From the cell containing the given text, extract its center point as [X, Y] coordinate. 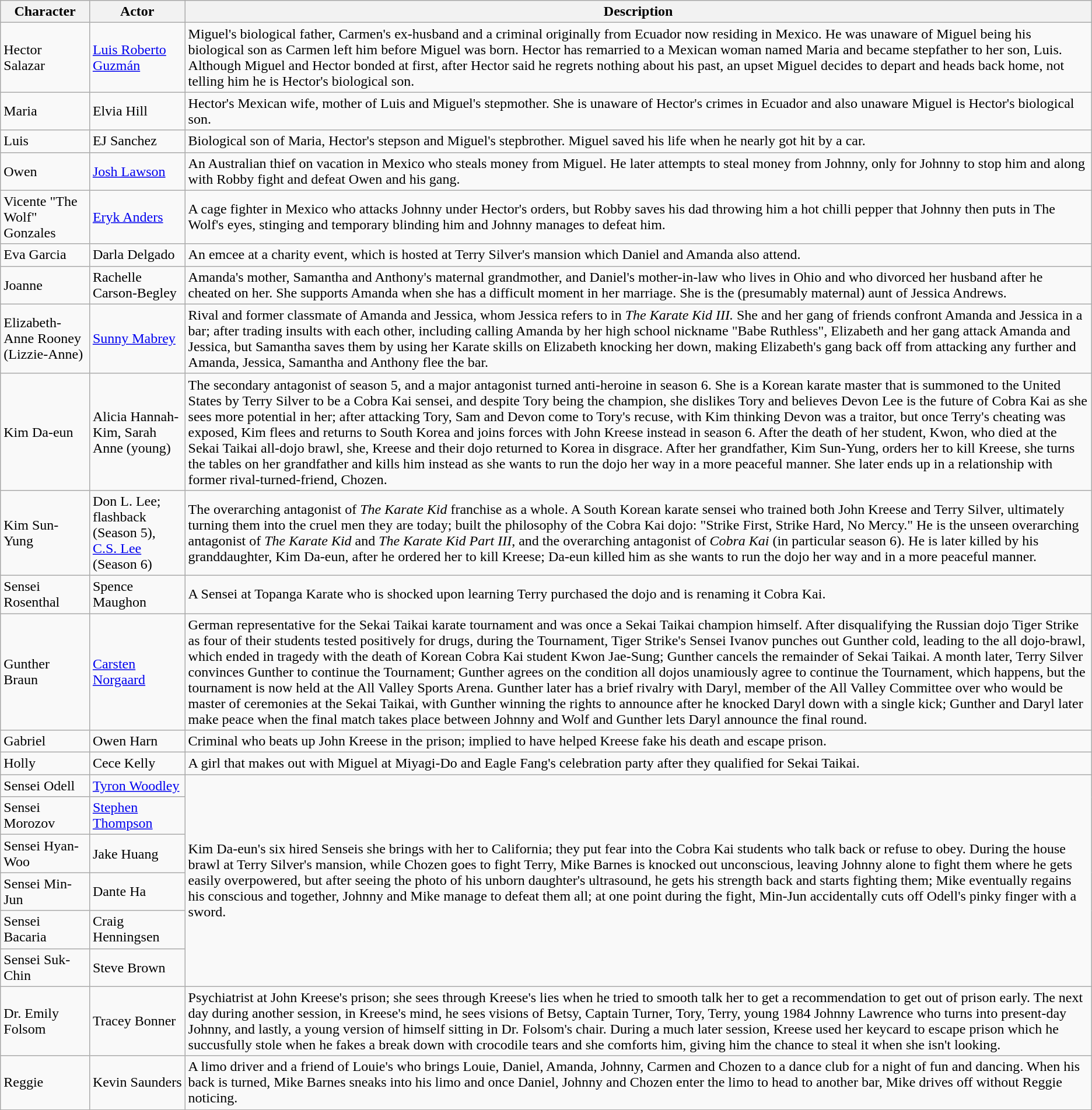
Biological son of Maria, Hector's stepson and Miguel's stepbrother. Miguel saved his life when he nearly got hit by a car. [638, 141]
Maria [45, 111]
Sensei Rosenthal [45, 594]
Dante Ha [137, 891]
Darla Delgado [137, 255]
An emcee at a charity event, which is hosted at Terry Silver's mansion which Daniel and Amanda also attend. [638, 255]
Criminal who beats up John Kreese in the prison; implied to have helped Kreese fake his death and escape prison. [638, 741]
Luis [45, 141]
Kim Da-eun [45, 432]
Rachelle Carson-Begley [137, 285]
Elvia Hill [137, 111]
Dr. Emily Folsom [45, 1021]
Eryk Anders [137, 217]
Actor [137, 12]
Sunny Mabrey [137, 338]
Elizabeth-Anne Rooney (Lizzie-Anne) [45, 338]
Reggie [45, 1083]
Description [638, 12]
Gunther Braun [45, 672]
Kevin Saunders [137, 1083]
Sensei Hyan-Woo [45, 854]
Holly [45, 764]
Tracey Bonner [137, 1021]
Eva Garcia [45, 255]
Sensei Odell [45, 786]
Luis Roberto Guzmán [137, 57]
Joanne [45, 285]
Owen [45, 171]
Stephen Thompson [137, 815]
Sensei Morozov [45, 815]
Josh Lawson [137, 171]
Cece Kelly [137, 764]
Jake Huang [137, 854]
Sensei Min-Jun [45, 891]
Spence Maughon [137, 594]
Gabriel [45, 741]
A Sensei at Topanga Karate who is shocked upon learning Terry purchased the dojo and is renaming it Cobra Kai. [638, 594]
Alicia Hannah-Kim, Sarah Anne (young) [137, 432]
Hector Salazar [45, 57]
Owen Harn [137, 741]
Craig Henningsen [137, 930]
Steve Brown [137, 967]
Tyron Woodley [137, 786]
EJ Sanchez [137, 141]
Don L. Lee; flashback (Season 5),C.S. Lee (Season 6) [137, 533]
Vicente "The Wolf" Gonzales [45, 217]
A girl that makes out with Miguel at Miyagi-Do and Eagle Fang's celebration party after they qualified for Sekai Taikai. [638, 764]
Sensei Bacaria [45, 930]
Carsten Norgaard [137, 672]
Kim Sun-Yung [45, 533]
Sensei Suk-Chin [45, 967]
Character [45, 12]
